Find where the given text appears and provide that cell's center as [X, Y] coordinate. 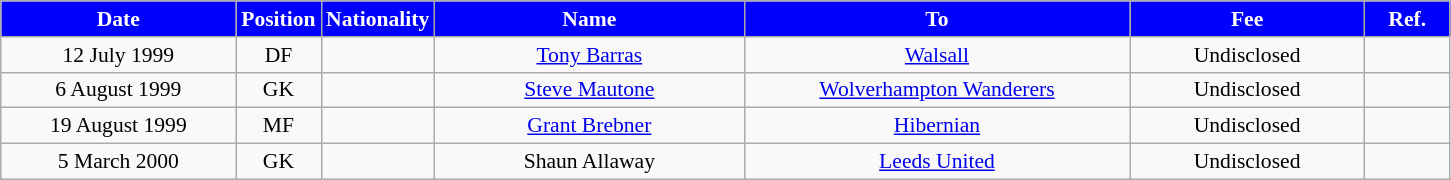
Date [118, 19]
Hibernian [936, 126]
Ref. [1408, 19]
Fee [1248, 19]
12 July 1999 [118, 55]
Nationality [378, 19]
Leeds United [936, 162]
19 August 1999 [118, 126]
To [936, 19]
MF [278, 126]
Shaun Allaway [589, 162]
Walsall [936, 55]
DF [278, 55]
Position [278, 19]
Name [589, 19]
Steve Mautone [589, 90]
Tony Barras [589, 55]
Grant Brebner [589, 126]
6 August 1999 [118, 90]
5 March 2000 [118, 162]
Wolverhampton Wanderers [936, 90]
